Detect which cell encompasses the target text, then output its [X, Y] center coordinate. 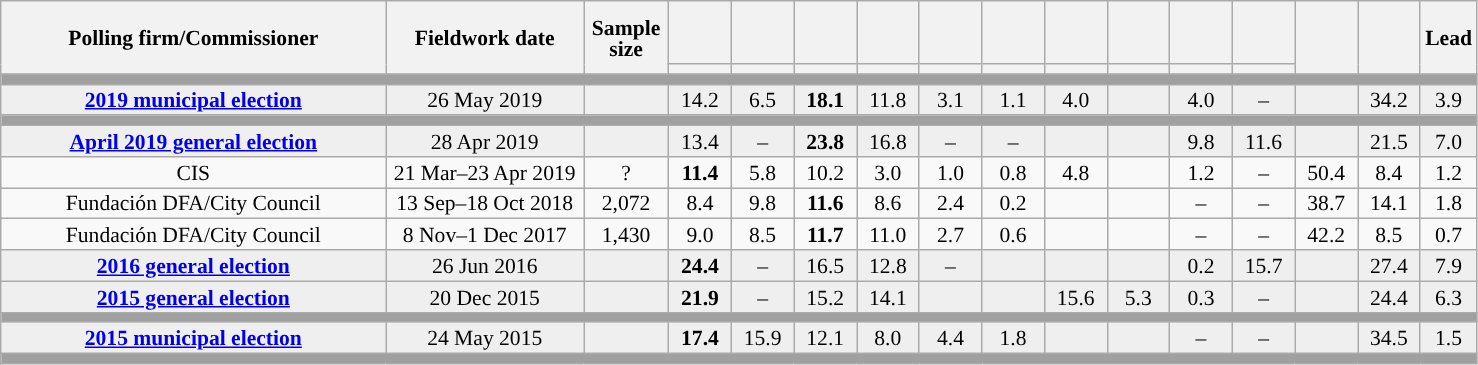
8 Nov–1 Dec 2017 [485, 234]
3.9 [1448, 100]
1.0 [950, 172]
2.4 [950, 204]
16.8 [888, 142]
15.6 [1076, 296]
Fieldwork date [485, 38]
0.6 [1014, 234]
3.1 [950, 100]
9.0 [700, 234]
8.6 [888, 204]
38.7 [1326, 204]
11.4 [700, 172]
2015 municipal election [194, 338]
27.4 [1390, 266]
15.2 [826, 296]
13 Sep–18 Oct 2018 [485, 204]
4.8 [1076, 172]
15.9 [762, 338]
4.4 [950, 338]
16.5 [826, 266]
1,430 [626, 234]
0.8 [1014, 172]
12.8 [888, 266]
7.0 [1448, 142]
11.8 [888, 100]
5.3 [1138, 296]
2016 general election [194, 266]
24 May 2015 [485, 338]
11.7 [826, 234]
28 Apr 2019 [485, 142]
13.4 [700, 142]
6.5 [762, 100]
2.7 [950, 234]
20 Dec 2015 [485, 296]
Lead [1448, 38]
April 2019 general election [194, 142]
21.9 [700, 296]
18.1 [826, 100]
CIS [194, 172]
26 Jun 2016 [485, 266]
50.4 [1326, 172]
34.5 [1390, 338]
2,072 [626, 204]
8.0 [888, 338]
7.9 [1448, 266]
2019 municipal election [194, 100]
15.7 [1264, 266]
5.8 [762, 172]
6.3 [1448, 296]
0.3 [1202, 296]
? [626, 172]
0.7 [1448, 234]
14.2 [700, 100]
Polling firm/Commissioner [194, 38]
11.0 [888, 234]
10.2 [826, 172]
26 May 2019 [485, 100]
12.1 [826, 338]
1.5 [1448, 338]
2015 general election [194, 296]
23.8 [826, 142]
Sample size [626, 38]
1.1 [1014, 100]
21 Mar–23 Apr 2019 [485, 172]
34.2 [1390, 100]
42.2 [1326, 234]
21.5 [1390, 142]
17.4 [700, 338]
3.0 [888, 172]
